Identify which cell holds the provided text, then report its (X, Y) central coordinate. 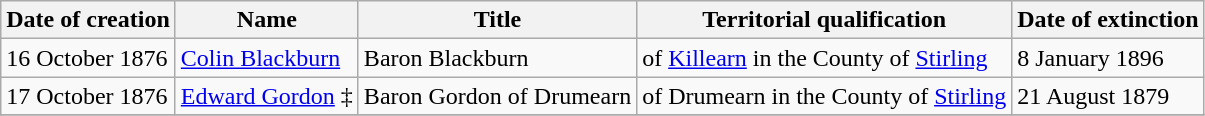
of Killearn in the County of Stirling (824, 58)
Edward Gordon ‡ (266, 96)
8 January 1896 (1108, 58)
Name (266, 20)
Baron Blackburn (497, 58)
Colin Blackburn (266, 58)
Territorial qualification (824, 20)
Date of extinction (1108, 20)
17 October 1876 (88, 96)
Date of creation (88, 20)
21 August 1879 (1108, 96)
Baron Gordon of Drumearn (497, 96)
16 October 1876 (88, 58)
Title (497, 20)
of Drumearn in the County of Stirling (824, 96)
